Provide the [x, y] coordinate of the cell's center where the given text is located.  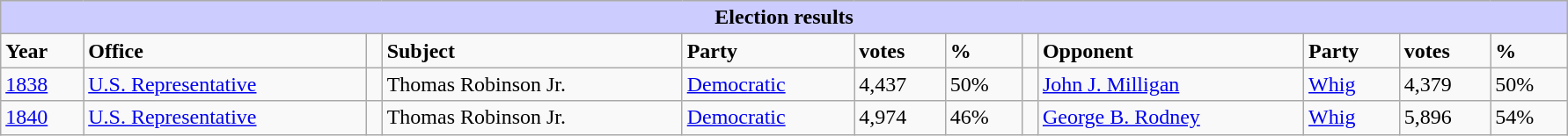
1840 [42, 118]
54% [1529, 118]
5,896 [1445, 118]
John J. Milligan [1170, 84]
46% [984, 118]
Year [42, 51]
Opponent [1170, 51]
Subject [531, 51]
4,437 [899, 84]
Office [225, 51]
1838 [42, 84]
4,379 [1445, 84]
Election results [785, 18]
George B. Rodney [1170, 118]
4,974 [899, 118]
